Locate the cell with the specified text and output its [X, Y] center coordinate. 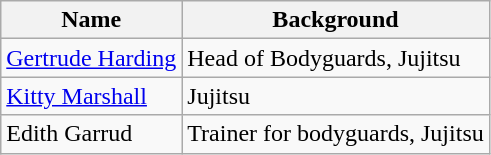
Edith Garrud [92, 134]
Background [336, 20]
Trainer for bodyguards, Jujitsu [336, 134]
Name [92, 20]
Kitty Marshall [92, 96]
Jujitsu [336, 96]
Head of Bodyguards, Jujitsu [336, 58]
Gertrude Harding [92, 58]
